For the text-containing cell, return its midpoint in (X, Y) coordinate format. 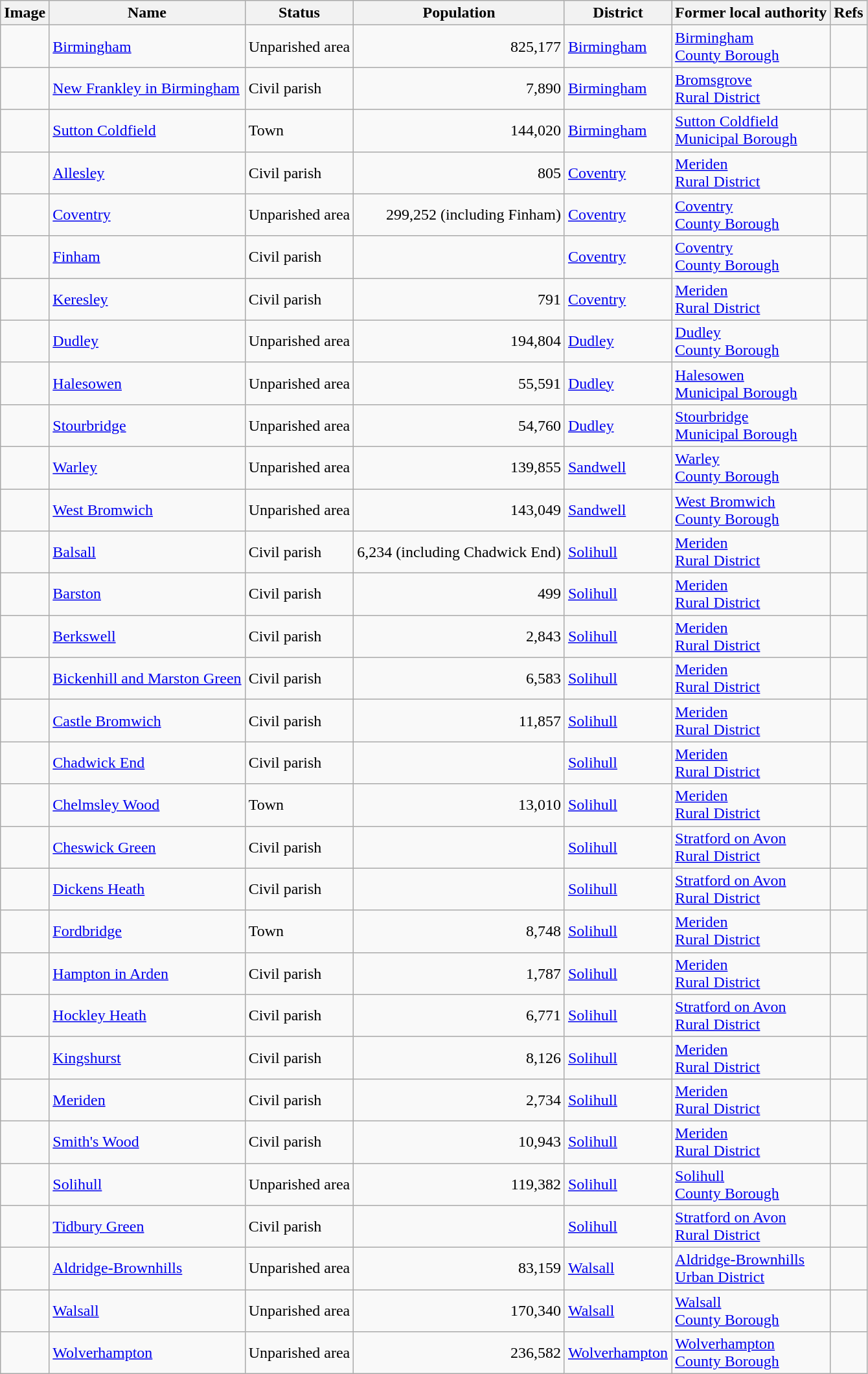
83,159 (459, 1268)
Cheswick Green (147, 847)
Image (25, 13)
Hampton in Arden (147, 973)
WolverhamptonCounty Borough (751, 1353)
144,020 (459, 131)
District (618, 13)
Status (299, 13)
Sutton Coldfield (147, 131)
Hockley Heath (147, 1016)
Keresley (147, 299)
HalesowenMunicipal Borough (751, 384)
825,177 (459, 47)
Barston (147, 595)
StourbridgeMunicipal Borough (751, 425)
6,583 (459, 679)
Warley (147, 468)
Stourbridge (147, 425)
BirminghamCounty Borough (751, 47)
Allesley (147, 172)
New Frankley in Birmingham (147, 88)
DudleyCounty Borough (751, 341)
54,760 (459, 425)
7,890 (459, 88)
Finham (147, 257)
Halesowen (147, 384)
West Bromwich (147, 509)
Tidbury Green (147, 1227)
499 (459, 595)
791 (459, 299)
Balsall (147, 552)
194,804 (459, 341)
11,857 (459, 720)
Kingshurst (147, 1057)
119,382 (459, 1184)
10,943 (459, 1141)
Chelmsley Wood (147, 805)
WarleyCounty Borough (751, 468)
Bickenhill and Marston Green (147, 679)
1,787 (459, 973)
143,049 (459, 509)
West BromwichCounty Borough (751, 509)
139,855 (459, 468)
2,843 (459, 636)
Aldridge-BrownhillsUrban District (751, 1268)
805 (459, 172)
Former local authority (751, 13)
236,582 (459, 1353)
Smith's Wood (147, 1141)
BromsgroveRural District (751, 88)
2,734 (459, 1100)
SolihullCounty Borough (751, 1184)
Chadwick End (147, 763)
Meriden (147, 1100)
55,591 (459, 384)
Name (147, 13)
6,234 (including Chadwick End) (459, 552)
Dickens Heath (147, 889)
Refs (849, 13)
170,340 (459, 1311)
299,252 (including Finham) (459, 215)
Berkswell (147, 636)
8,126 (459, 1057)
8,748 (459, 932)
6,771 (459, 1016)
WalsallCounty Borough (751, 1311)
Aldridge-Brownhills (147, 1268)
13,010 (459, 805)
Sutton ColdfieldMunicipal Borough (751, 131)
Fordbridge (147, 932)
Castle Bromwich (147, 720)
Population (459, 13)
